Return the [x, y] coordinate for the center point of the cell that contains the specified text.  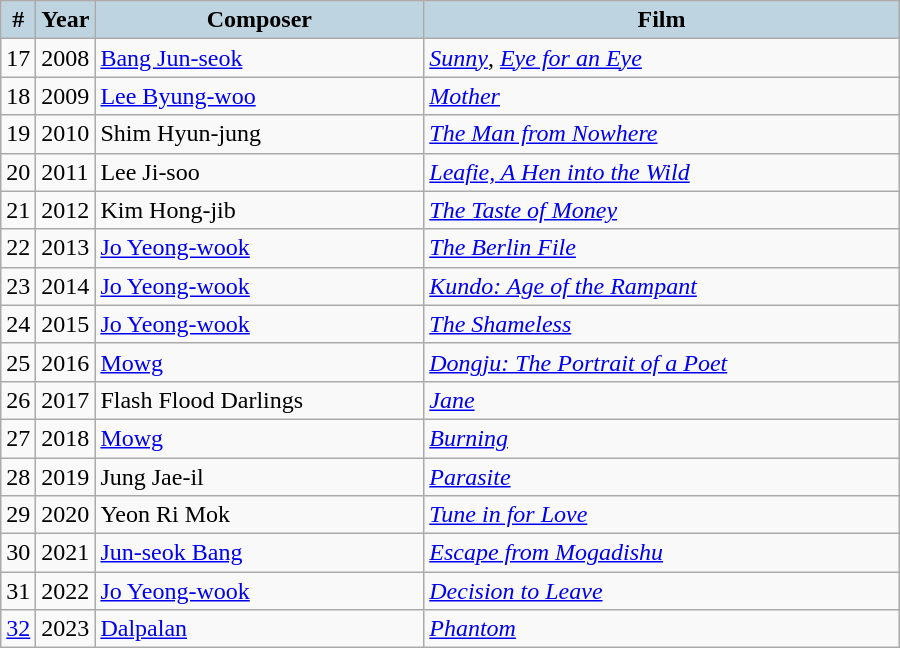
Leafie, A Hen into the Wild [662, 172]
2020 [66, 515]
2011 [66, 172]
Kim Hong-jib [260, 210]
21 [18, 210]
# [18, 20]
31 [18, 591]
2016 [66, 362]
29 [18, 515]
The Berlin File [662, 248]
Flash Flood Darlings [260, 400]
Dongju: The Portrait of a Poet [662, 362]
2015 [66, 324]
27 [18, 438]
19 [18, 134]
25 [18, 362]
Phantom [662, 629]
17 [18, 58]
2009 [66, 96]
2023 [66, 629]
Composer [260, 20]
Sunny, Eye for an Eye [662, 58]
Escape from Mogadishu [662, 553]
Burning [662, 438]
The Shameless [662, 324]
30 [18, 553]
Jun-seok Bang [260, 553]
Year [66, 20]
2018 [66, 438]
2008 [66, 58]
Dalpalan [260, 629]
20 [18, 172]
2014 [66, 286]
2017 [66, 400]
Jane [662, 400]
2012 [66, 210]
28 [18, 477]
2022 [66, 591]
Tune in for Love [662, 515]
23 [18, 286]
Jung Jae-il [260, 477]
Lee Byung-woo [260, 96]
2013 [66, 248]
Decision to Leave [662, 591]
Shim Hyun-jung [260, 134]
Kundo: Age of the Rampant [662, 286]
2021 [66, 553]
Bang Jun-seok [260, 58]
2019 [66, 477]
26 [18, 400]
Mother [662, 96]
The Man from Nowhere [662, 134]
18 [18, 96]
Lee Ji-soo [260, 172]
Film [662, 20]
2010 [66, 134]
24 [18, 324]
32 [18, 629]
Parasite [662, 477]
Yeon Ri Mok [260, 515]
22 [18, 248]
The Taste of Money [662, 210]
